Identify which cell holds the provided text, then report its [X, Y] central coordinate. 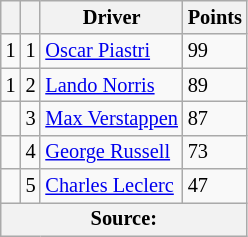
Points [215, 17]
Charles Leclerc [111, 186]
5 [31, 186]
2 [31, 85]
47 [215, 186]
4 [31, 152]
Lando Norris [111, 85]
99 [215, 51]
George Russell [111, 152]
3 [31, 118]
73 [215, 152]
Max Verstappen [111, 118]
87 [215, 118]
Driver [111, 17]
Source: [124, 219]
Oscar Piastri [111, 51]
89 [215, 85]
